For the text-containing cell, return its midpoint in (x, y) coordinate format. 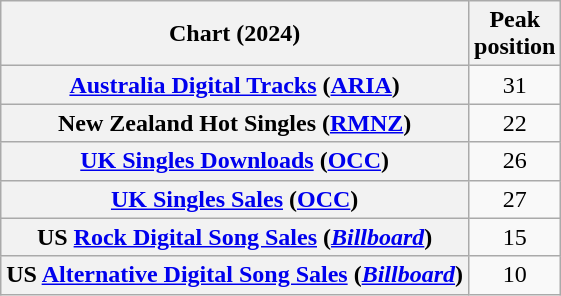
UK Singles Downloads (OCC) (235, 161)
US Alternative Digital Song Sales (Billboard) (235, 275)
27 (515, 199)
Peakposition (515, 34)
US Rock Digital Song Sales (Billboard) (235, 237)
Chart (2024) (235, 34)
22 (515, 123)
UK Singles Sales (OCC) (235, 199)
31 (515, 85)
26 (515, 161)
10 (515, 275)
15 (515, 237)
Australia Digital Tracks (ARIA) (235, 85)
New Zealand Hot Singles (RMNZ) (235, 123)
